Return the (X, Y) coordinate for the center point of the cell that contains the specified text.  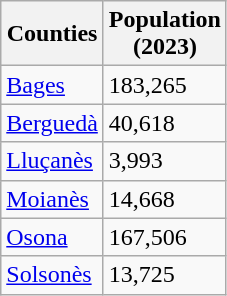
Berguedà (52, 123)
Osona (52, 237)
167,506 (164, 237)
183,265 (164, 85)
40,618 (164, 123)
Moianès (52, 199)
13,725 (164, 275)
Counties (52, 34)
Lluçanès (52, 161)
14,668 (164, 199)
3,993 (164, 161)
Solsonès (52, 275)
Population(2023) (164, 34)
Bages (52, 85)
